Provide the [x, y] coordinate of the cell's center where the given text is located.  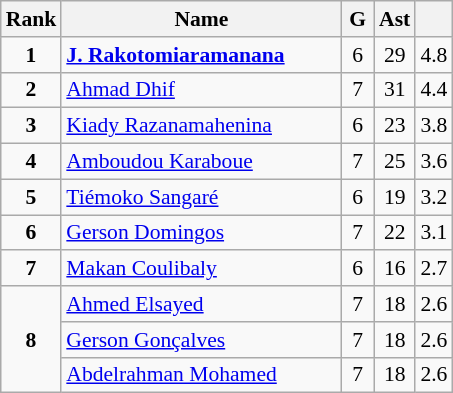
Ahmed Elsayed [201, 304]
Rank [32, 19]
3.1 [434, 233]
31 [394, 90]
Kiady Razanamahenina [201, 126]
Amboudou Karaboue [201, 162]
Gerson Domingos [201, 233]
Abdelrahman Mohamed [201, 375]
29 [394, 55]
5 [32, 197]
J. Rakotomiaramanana [201, 55]
2.7 [434, 269]
3.6 [434, 162]
1 [32, 55]
Ast [394, 19]
Makan Coulibaly [201, 269]
4 [32, 162]
Gerson Gonçalves [201, 340]
25 [394, 162]
Ahmad Dhif [201, 90]
Name [201, 19]
Tiémoko Sangaré [201, 197]
3 [32, 126]
4.8 [434, 55]
23 [394, 126]
3.2 [434, 197]
4.4 [434, 90]
16 [394, 269]
8 [32, 340]
2 [32, 90]
G [358, 19]
3.8 [434, 126]
22 [394, 233]
19 [394, 197]
